Find where the given text appears and provide that cell's center as (x, y) coordinate. 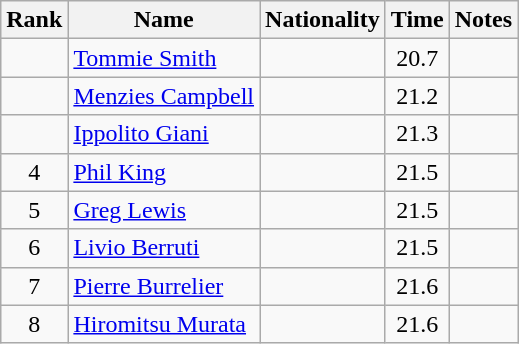
Menzies Campbell (164, 96)
5 (34, 210)
Pierre Burrelier (164, 286)
Time (417, 20)
Livio Berruti (164, 248)
6 (34, 248)
21.2 (417, 96)
Nationality (323, 20)
Name (164, 20)
Rank (34, 20)
Hiromitsu Murata (164, 324)
Greg Lewis (164, 210)
Notes (483, 20)
Phil King (164, 172)
20.7 (417, 58)
7 (34, 286)
Tommie Smith (164, 58)
4 (34, 172)
Ippolito Giani (164, 134)
21.3 (417, 134)
8 (34, 324)
